Return the [X, Y] coordinate for the center point of the cell that contains the specified text.  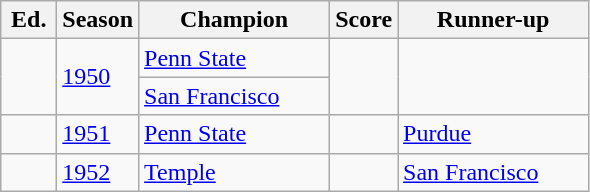
Runner-up [494, 20]
1951 [98, 134]
Score [364, 20]
Season [98, 20]
1950 [98, 77]
Temple [234, 172]
Champion [234, 20]
Purdue [494, 134]
Ed. [29, 20]
1952 [98, 172]
